Extract the [x, y] coordinate from the center of the cell holding the provided text.  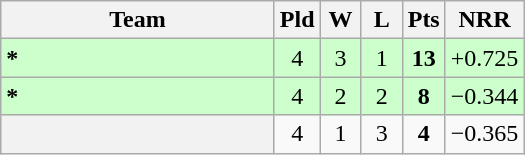
Team [138, 20]
−0.344 [484, 96]
−0.365 [484, 134]
+0.725 [484, 58]
Pld [297, 20]
13 [424, 58]
8 [424, 96]
Pts [424, 20]
L [382, 20]
W [340, 20]
NRR [484, 20]
